Search for the cell housing the specified text and yield its (X, Y) center coordinate. 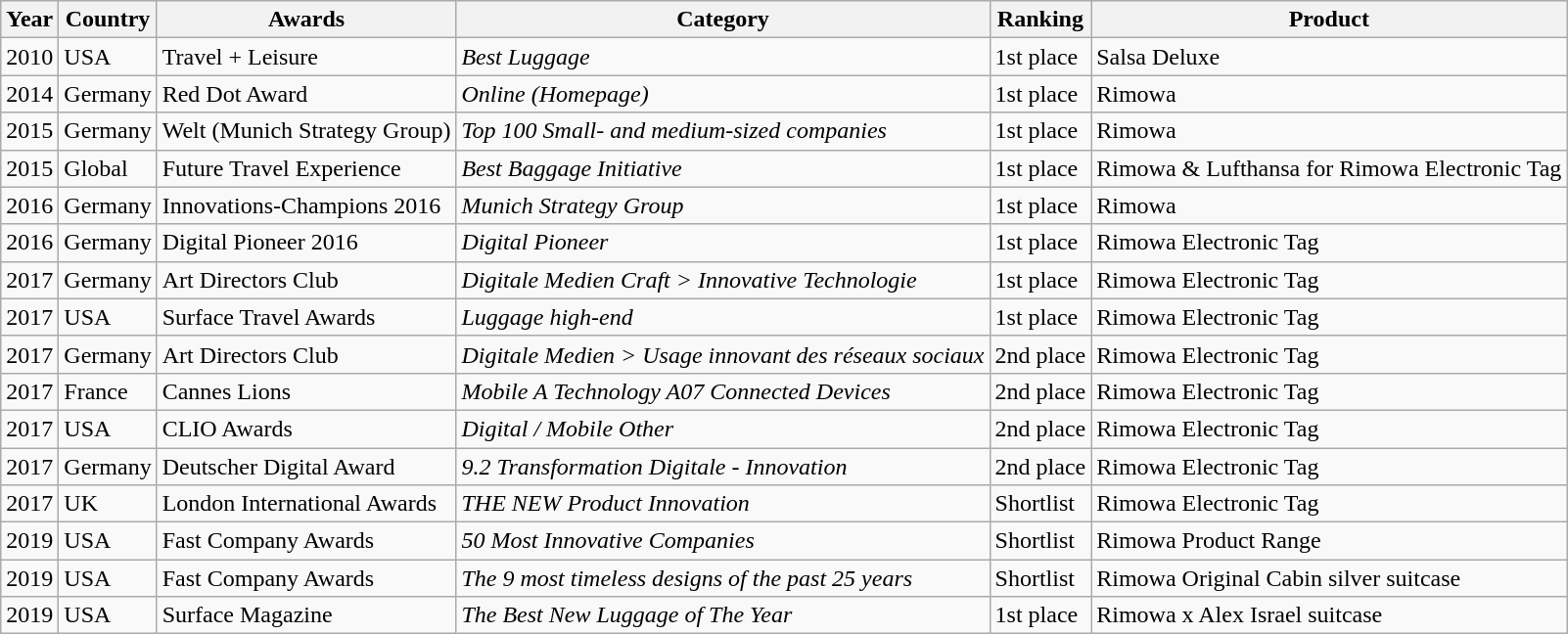
Red Dot Award (306, 94)
Welt (Munich Strategy Group) (306, 131)
CLIO Awards (306, 429)
UK (108, 504)
Digital Pioneer 2016 (306, 243)
Year (29, 20)
Rimowa & Lufthansa for Rimowa Electronic Tag (1329, 168)
Travel + Leisure (306, 57)
Cannes Lions (306, 391)
Surface Magazine (306, 615)
Digital / Mobile Other (722, 429)
Best Luggage (722, 57)
Country (108, 20)
2014 (29, 94)
Category (722, 20)
Rimowa x Alex Israel suitcase (1329, 615)
Rimowa Product Range (1329, 541)
50 Most Innovative Companies (722, 541)
Salsa Deluxe (1329, 57)
France (108, 391)
The Best New Luggage of The Year (722, 615)
Luggage high-end (722, 317)
Best Baggage Initiative (722, 168)
Product (1329, 20)
THE NEW Product Innovation (722, 504)
The 9 most timeless designs of the past 25 years (722, 578)
Mobile A Technology A07 Connected Devices (722, 391)
Global (108, 168)
Digitale Medien Craft > Innovative Technologie (722, 280)
2010 (29, 57)
Deutscher Digital Award (306, 467)
Rimowa Original Cabin silver suitcase (1329, 578)
Online (Homepage) (722, 94)
Surface Travel Awards (306, 317)
Digital Pioneer (722, 243)
Digitale Medien > Usage innovant des réseaux sociaux (722, 354)
Future Travel Experience (306, 168)
Ranking (1040, 20)
Awards (306, 20)
Top 100 Small- and medium-sized companies (722, 131)
London International Awards (306, 504)
Munich Strategy Group (722, 205)
Innovations-Champions 2016 (306, 205)
9.2 Transformation Digitale - Innovation (722, 467)
